Scan for the cell matching the given text and deliver its (x, y) coordinate at center. 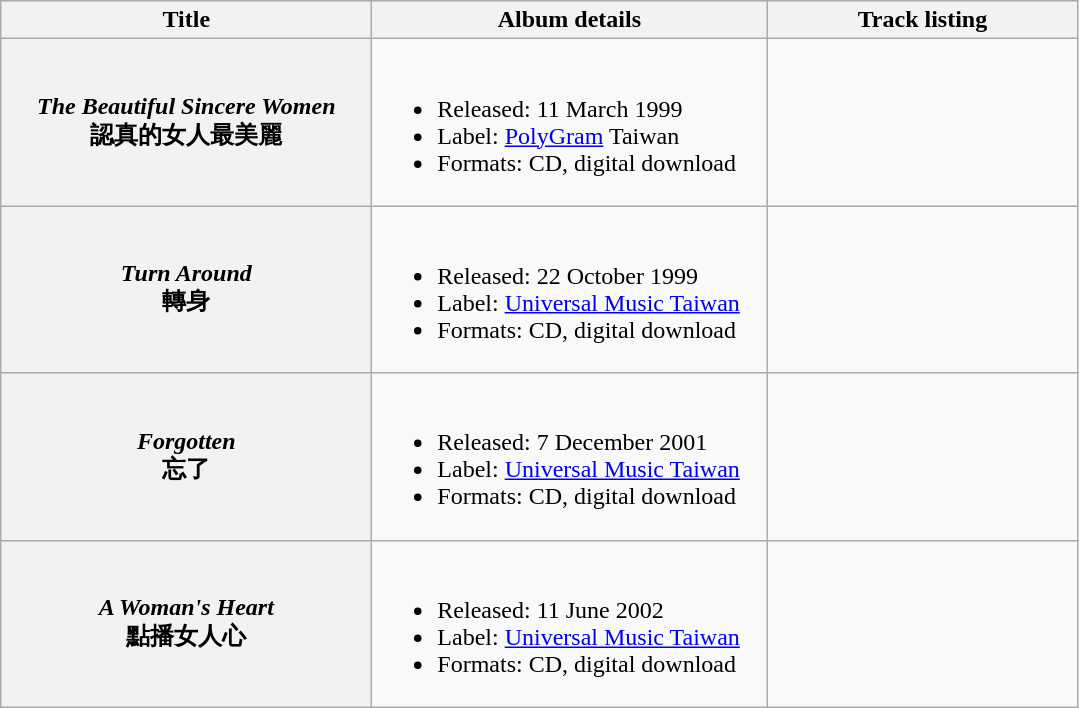
Released: 11 March 1999Label: PolyGram TaiwanFormats: CD, digital download (570, 122)
Title (186, 20)
Album details (570, 20)
A Woman's Heart 點播女人心 (186, 624)
Released: 11 June 2002Label: Universal Music TaiwanFormats: CD, digital download (570, 624)
Released: 22 October 1999Label: Universal Music TaiwanFormats: CD, digital download (570, 290)
Turn Around 轉身 (186, 290)
Track listing (922, 20)
Released: 7 December 2001Label: Universal Music TaiwanFormats: CD, digital download (570, 456)
The Beautiful Sincere Women 認真的女人最美麗 (186, 122)
Forgotten 忘了 (186, 456)
